Detect which cell encompasses the target text, then output its [X, Y] center coordinate. 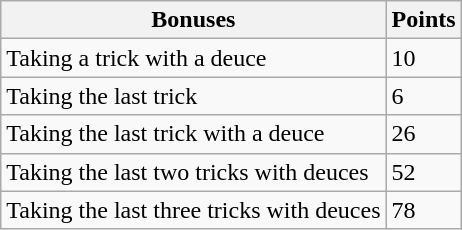
Taking the last three tricks with deuces [194, 210]
78 [424, 210]
Bonuses [194, 20]
26 [424, 134]
10 [424, 58]
Taking a trick with a deuce [194, 58]
Taking the last trick [194, 96]
Taking the last trick with a deuce [194, 134]
Points [424, 20]
Taking the last two tricks with deuces [194, 172]
52 [424, 172]
6 [424, 96]
